Capture the cell that displays the provided text and extract its [X, Y] central coordinate. 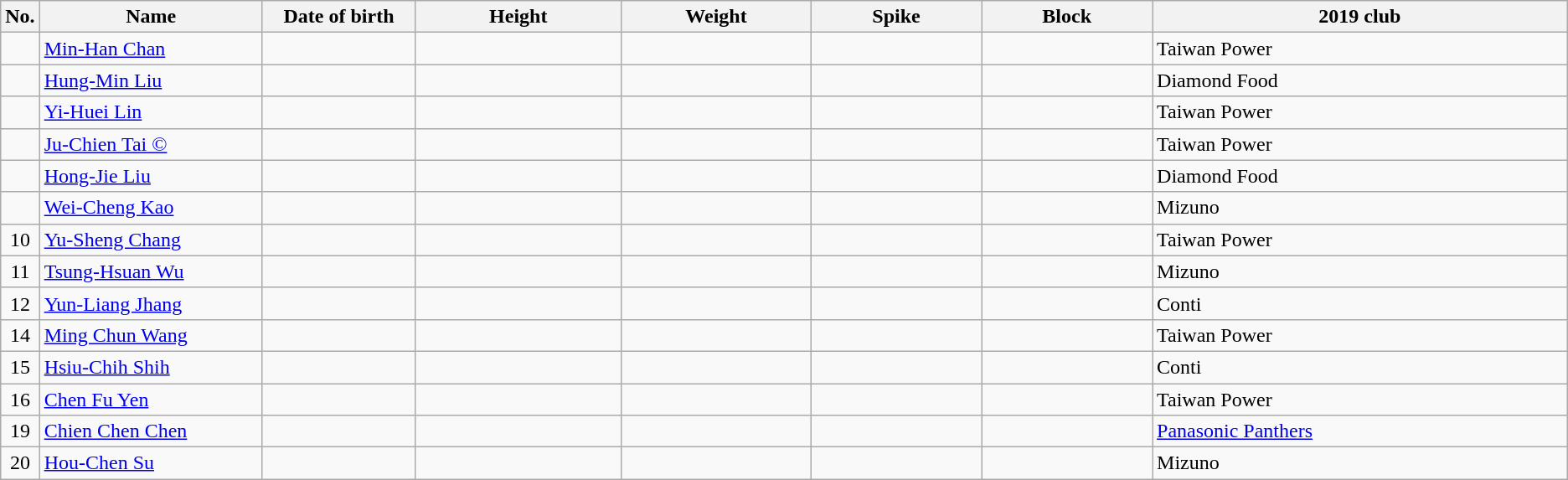
2019 club [1360, 17]
14 [20, 335]
16 [20, 400]
Chen Fu Yen [151, 400]
Hou-Chen Su [151, 463]
10 [20, 240]
11 [20, 271]
Spike [896, 17]
Yun-Liang Jhang [151, 303]
Name [151, 17]
Height [518, 17]
Hung-Min Liu [151, 80]
Chien Chen Chen [151, 431]
12 [20, 303]
Wei-Cheng Kao [151, 208]
Hong-Jie Liu [151, 176]
20 [20, 463]
Min-Han Chan [151, 49]
No. [20, 17]
Ju-Chien Tai © [151, 144]
Block [1067, 17]
Hsiu-Chih Shih [151, 367]
15 [20, 367]
Ming Chun Wang [151, 335]
Yu-Sheng Chang [151, 240]
Yi-Huei Lin [151, 112]
Weight [716, 17]
Tsung-Hsuan Wu [151, 271]
Panasonic Panthers [1360, 431]
Date of birth [338, 17]
19 [20, 431]
